Pinpoint the cell where the given text exists, returning its (X, Y) midpoint coordinate. 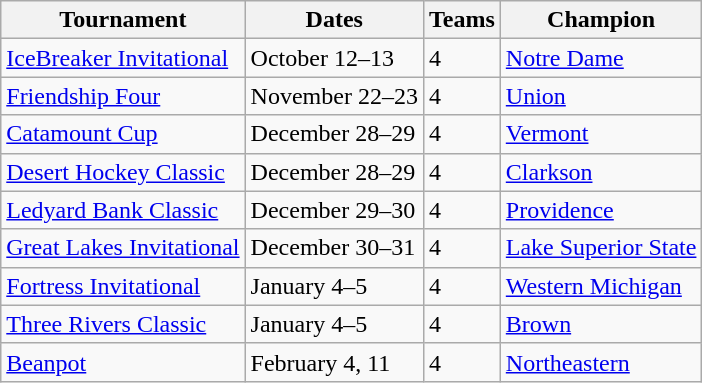
February 4, 11 (334, 362)
Ledyard Bank Classic (123, 210)
Teams (462, 20)
Tournament (123, 20)
Brown (601, 324)
Vermont (601, 134)
November 22–23 (334, 96)
Western Michigan (601, 286)
Beanpot (123, 362)
Catamount Cup (123, 134)
Providence (601, 210)
December 30–31 (334, 248)
Fortress Invitational (123, 286)
Notre Dame (601, 58)
Union (601, 96)
Friendship Four (123, 96)
Dates (334, 20)
October 12–13 (334, 58)
December 29–30 (334, 210)
Northeastern (601, 362)
Champion (601, 20)
Great Lakes Invitational (123, 248)
Clarkson (601, 172)
Desert Hockey Classic (123, 172)
Lake Superior State (601, 248)
IceBreaker Invitational (123, 58)
Three Rivers Classic (123, 324)
